Output the [x, y] coordinate of the center of the cell containing the given text.  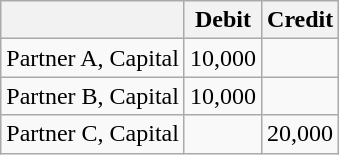
Partner B, Capital [93, 96]
Credit [300, 20]
Partner C, Capital [93, 134]
Debit [222, 20]
20,000 [300, 134]
Partner A, Capital [93, 58]
